Return [X, Y] of the center of cell containing provided text 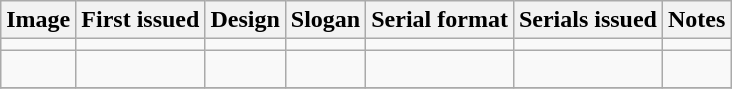
Serials issued [588, 20]
Slogan [325, 20]
Serial format [440, 20]
Image [38, 20]
Notes [696, 20]
First issued [140, 20]
Design [245, 20]
